Provide the [x, y] coordinate of the cell's center where the given text is located.  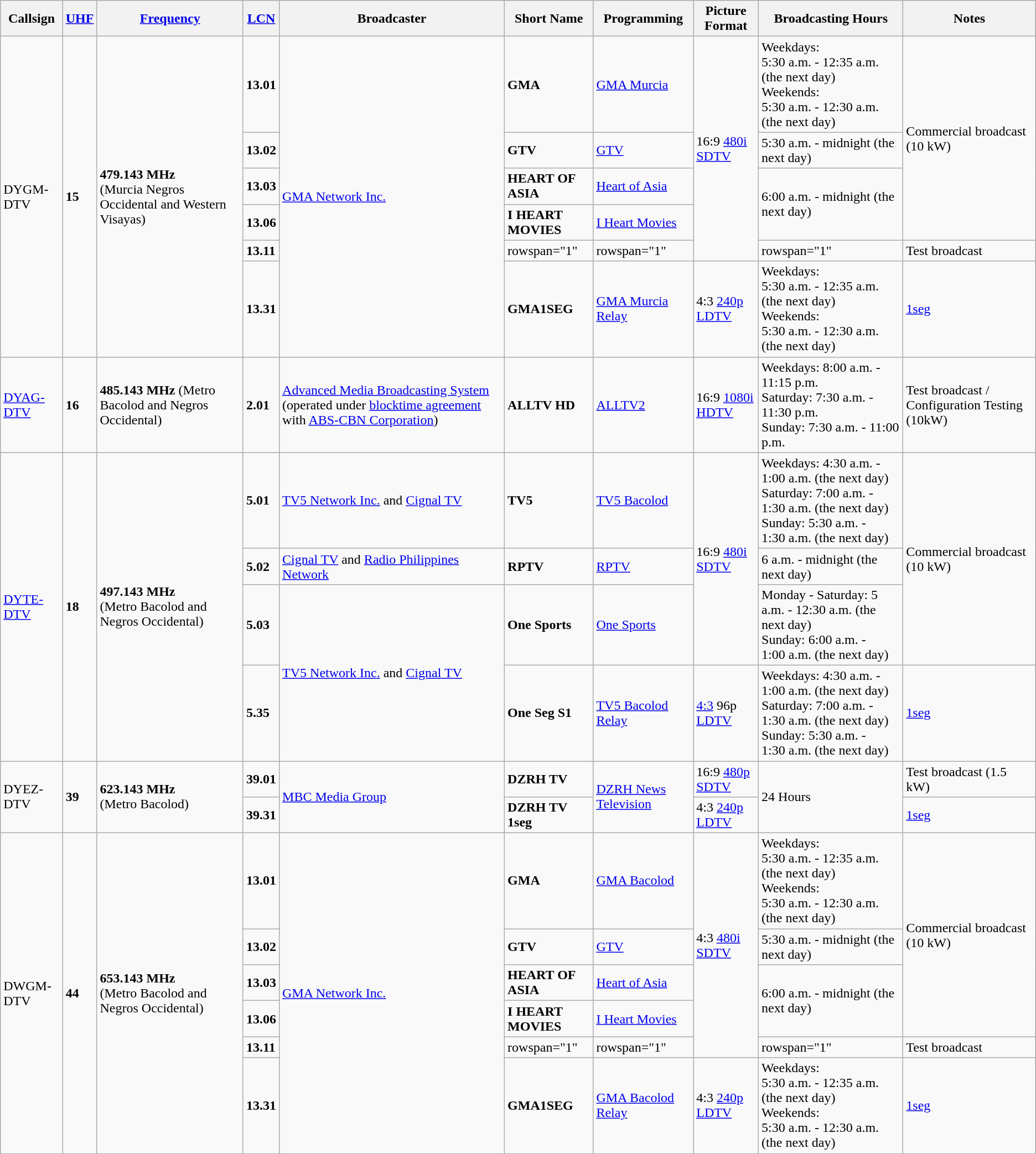
6 a.m. - midnight (the next day) [831, 566]
Weekdays: 8:00 a.m. - 11:15 p.m.Saturday: 7:30 a.m. - 11:30 p.m.Sunday: 7:30 a.m. - 11:00 p.m. [831, 405]
16:9 480p SDTV [726, 779]
Broadcasting Hours [831, 19]
Programming [643, 19]
2.01 [261, 405]
Test broadcast (1.5 kW) [970, 779]
DZRH News Television [643, 797]
479.143 MHz(Murcia Negros Occidental and Western Visayas) [170, 197]
GMA Bacolod Relay [643, 1105]
5.01 [261, 500]
653.143 MHz(Metro Bacolod and Negros Occidental) [170, 994]
623.143 MHz(Metro Bacolod) [170, 797]
Frequency [170, 19]
GMA Murcia [643, 84]
GMA Bacolod [643, 881]
39.01 [261, 779]
Advanced Media Broadcasting System (operated under blocktime agreement with ABS-CBN Corporation) [392, 405]
39 [80, 797]
DYGM-DTV [32, 197]
Monday - Saturday: 5 a.m. - 12:30 a.m. (the next day) Sunday: 6:00 a.m. - 1:00 a.m. (the next day) [831, 625]
DYTE-DTV [32, 606]
39.31 [261, 815]
ALLTV HD [549, 405]
One Seg S1 [549, 713]
ALLTV2 [643, 405]
497.143 MHz(Metro Bacolod and Negros Occidental) [170, 606]
Cignal TV and Radio Philippines Network [392, 566]
DZRH TV [549, 779]
4:3 96p LDTV [726, 713]
16 [80, 405]
DWGM-DTV [32, 994]
485.143 MHz (Metro Bacolod and Negros Occidental) [170, 405]
5.35 [261, 713]
LCN [261, 19]
Test broadcast / Configuration Testing (10kW) [970, 405]
DYAG-DTV [32, 405]
24 Hours [831, 797]
Notes [970, 19]
MBC Media Group [392, 797]
DZRH TV 1seg [549, 815]
GMA Murcia Relay [643, 309]
5.03 [261, 625]
Short Name [549, 19]
18 [80, 606]
Callsign [32, 19]
Broadcaster [392, 19]
5.02 [261, 566]
TV5 Bacolod Relay [643, 713]
Picture Format [726, 19]
UHF [80, 19]
15 [80, 197]
TV5 Bacolod [643, 500]
44 [80, 994]
DYEZ-DTV [32, 797]
TV5 [549, 500]
16:9 1080i HDTV [726, 405]
4:3 480i SDTV [726, 945]
